Output the [x, y] coordinate of the center of the cell containing the given text.  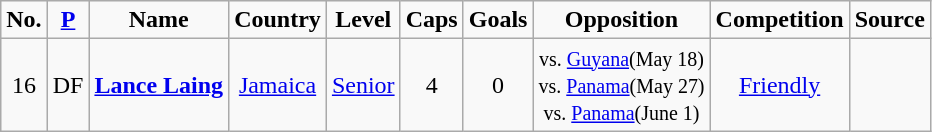
Country [278, 20]
Goals [498, 20]
4 [432, 85]
No. [24, 20]
Name [159, 20]
Caps [432, 20]
vs. Guyana(May 18)vs. Panama(May 27)vs. Panama(June 1) [622, 85]
Senior [363, 85]
0 [498, 85]
P [68, 20]
Competition [780, 20]
16 [24, 85]
DF [68, 85]
Level [363, 20]
Lance Laing [159, 85]
Opposition [622, 20]
Jamaica [278, 85]
Friendly [780, 85]
Source [890, 20]
